Find where the given text appears and provide that cell's center as (X, Y) coordinate. 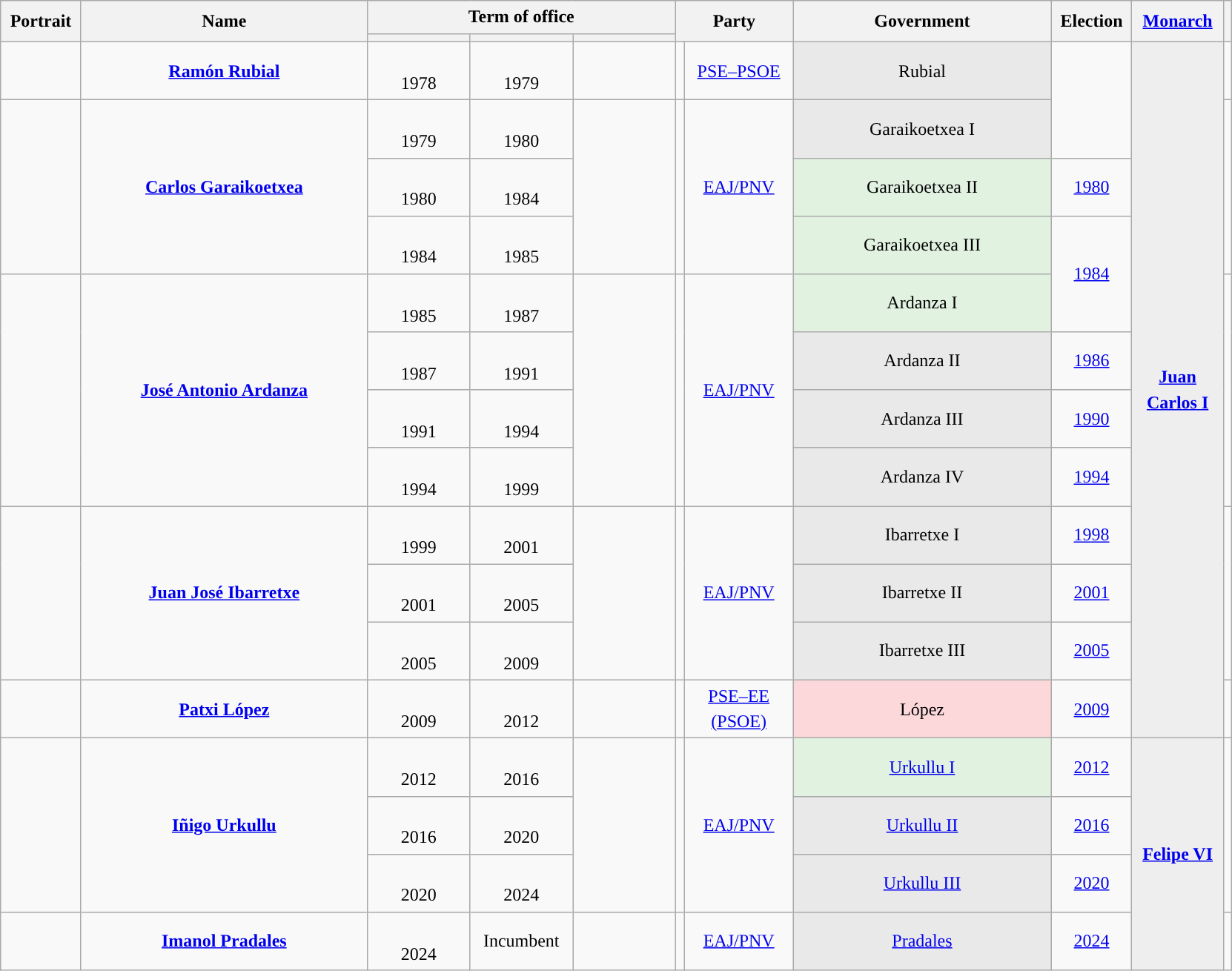
Garaikoetxea III (922, 245)
Urkullu III (922, 883)
Rubial (922, 70)
Name (224, 21)
Ardanza I (922, 303)
Iñigo Urkullu (224, 826)
PSE–PSOE (739, 70)
1978 (418, 70)
1986 (1091, 361)
Ibarretxe I (922, 535)
Party (734, 21)
Incumbent (522, 941)
Government (922, 21)
Portrait (42, 21)
1998 (1091, 535)
Garaikoetxea I (922, 129)
Term of office (521, 18)
Felipe VI (1178, 854)
Juan Carlos I (1178, 390)
Urkullu II (922, 825)
Ardanza III (922, 419)
Patxi López (224, 709)
Imanol Pradales (224, 941)
Ibarretxe III (922, 651)
Monarch (1178, 21)
Garaikoetxea II (922, 187)
Election (1091, 21)
1990 (1091, 419)
Ramón Rubial (224, 70)
López (922, 709)
Carlos Garaikoetxea (224, 187)
José Antonio Ardanza (224, 390)
Pradales (922, 941)
Ardanza II (922, 361)
Ardanza IV (922, 477)
PSE–EE(PSOE) (739, 709)
Ibarretxe II (922, 593)
Urkullu I (922, 767)
Juan José Ibarretxe (224, 593)
